Locate the cell with the specified text and output its (x, y) center coordinate. 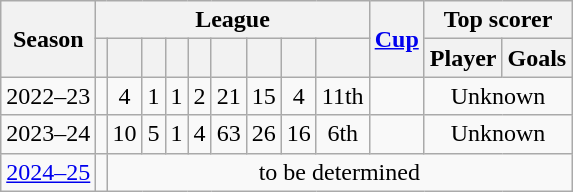
6th (342, 134)
Cup (396, 39)
2024–25 (48, 172)
2022–23 (48, 96)
21 (228, 96)
16 (298, 134)
2 (200, 96)
Season (48, 39)
Top scorer (498, 20)
5 (154, 134)
63 (228, 134)
League (232, 20)
Player (463, 58)
26 (264, 134)
to be determined (340, 172)
15 (264, 96)
2023–24 (48, 134)
10 (124, 134)
Goals (537, 58)
11th (342, 96)
